From the cell containing the given text, extract its center point as [x, y] coordinate. 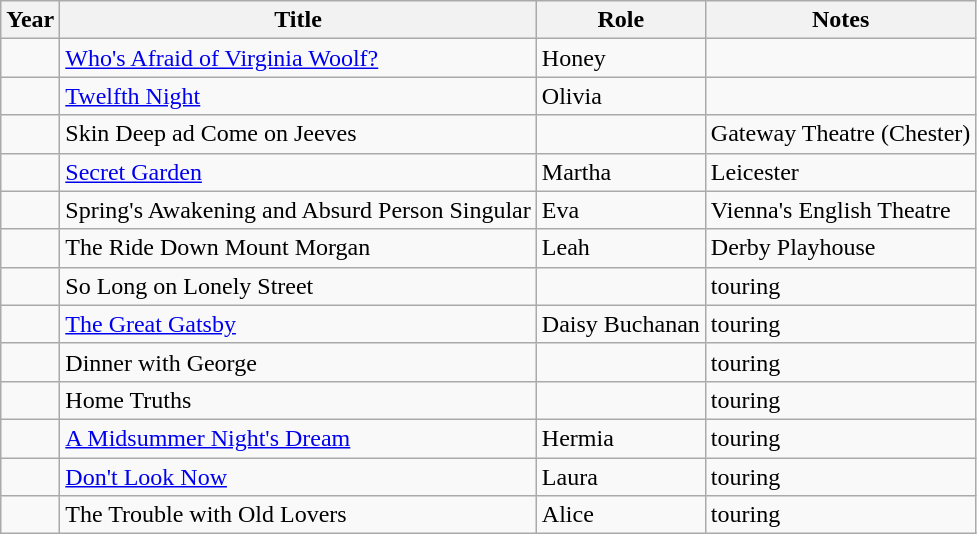
Year [30, 20]
Role [620, 20]
Don't Look Now [298, 477]
Gateway Theatre (Chester) [840, 134]
Martha [620, 172]
So Long on Lonely Street [298, 286]
The Great Gatsby [298, 324]
Derby Playhouse [840, 248]
Twelfth Night [298, 96]
Vienna's English Theatre [840, 210]
Eva [620, 210]
Alice [620, 515]
The Trouble with Old Lovers [298, 515]
Olivia [620, 96]
Notes [840, 20]
Laura [620, 477]
Secret Garden [298, 172]
Daisy Buchanan [620, 324]
Home Truths [298, 400]
Leah [620, 248]
Title [298, 20]
Skin Deep ad Come on Jeeves [298, 134]
The Ride Down Mount Morgan [298, 248]
Dinner with George [298, 362]
A Midsummer Night's Dream [298, 438]
Hermia [620, 438]
Who's Afraid of Virginia Woolf? [298, 58]
Spring's Awakening and Absurd Person Singular [298, 210]
Honey [620, 58]
Leicester [840, 172]
